Extract the [X, Y] coordinate from the center of the cell holding the provided text.  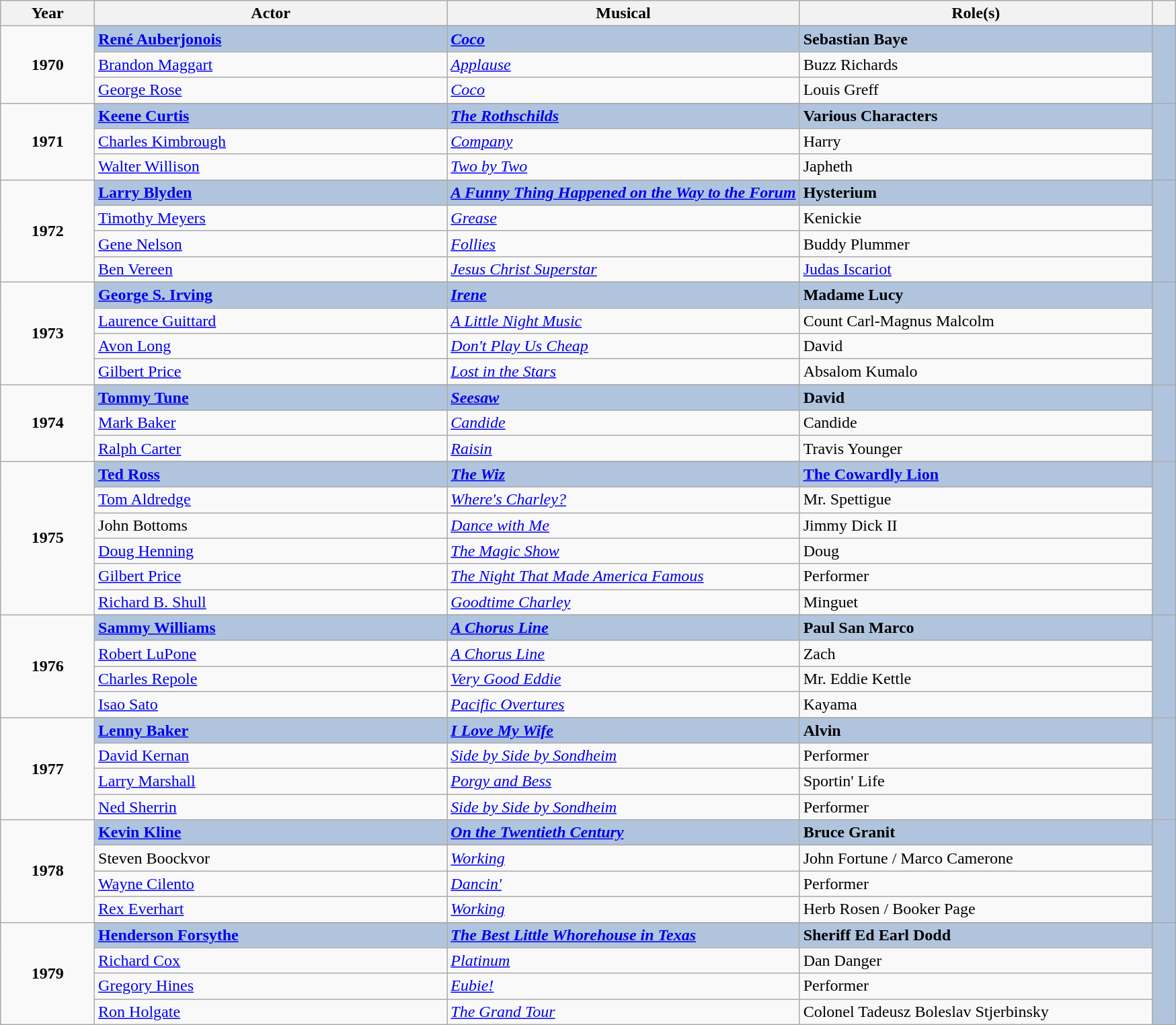
Mr. Eddie Kettle [976, 679]
Role(s) [976, 13]
A Little Night Music [623, 321]
Ted Ross [271, 474]
Absalom Kumalo [976, 372]
1974 [48, 423]
Minguet [976, 602]
1971 [48, 141]
Judas Iscariot [976, 269]
Doug [976, 551]
Applause [623, 65]
Sebastian Baye [976, 39]
Goodtime Charley [623, 602]
Gene Nelson [271, 243]
Tom Aldredge [271, 500]
Ron Holgate [271, 1012]
Lenny Baker [271, 730]
Buddy Plummer [976, 243]
Grease [623, 218]
The Wiz [623, 474]
Jesus Christ Superstar [623, 269]
Laurence Guittard [271, 321]
Eubie! [623, 986]
Follies [623, 243]
1973 [48, 333]
Louis Greff [976, 90]
Colonel Tadeusz Boleslav Stjerbinsky [976, 1012]
George S. Irving [271, 295]
Paul San Marco [976, 628]
Doug Henning [271, 551]
Where's Charley? [623, 500]
The Rothschilds [623, 116]
Platinum [623, 960]
Lost in the Stars [623, 372]
Wayne Cilento [271, 884]
Company [623, 141]
Count Carl-Magnus Malcolm [976, 321]
René Auberjonois [271, 39]
Year [48, 13]
Walter Willison [271, 167]
Keene Curtis [271, 116]
The Best Little Whorehouse in Texas [623, 935]
Gregory Hines [271, 986]
Raisin [623, 449]
1975 [48, 538]
Madame Lucy [976, 295]
Irene [623, 295]
Actor [271, 13]
Steven Boockvor [271, 858]
I Love My Wife [623, 730]
1977 [48, 768]
1979 [48, 973]
Musical [623, 13]
Rex Everhart [271, 909]
Richard Cox [271, 960]
Henderson Forsythe [271, 935]
George Rose [271, 90]
Seesaw [623, 397]
Porgy and Bess [623, 782]
Ben Vereen [271, 269]
A Funny Thing Happened on the Way to the Forum [623, 192]
1972 [48, 231]
Larry Marshall [271, 782]
Mark Baker [271, 423]
Robert LuPone [271, 653]
Ned Sherrin [271, 807]
Pacific Overtures [623, 704]
Kenickie [976, 218]
Alvin [976, 730]
Richard B. Shull [271, 602]
Kevin Kline [271, 833]
Isao Sato [271, 704]
Travis Younger [976, 449]
David Kernan [271, 756]
Ralph Carter [271, 449]
Bruce Granit [976, 833]
1978 [48, 871]
Mr. Spettigue [976, 500]
The Night That Made America Famous [623, 576]
Dancin' [623, 884]
Various Characters [976, 116]
1970 [48, 65]
Charles Kimbrough [271, 141]
The Magic Show [623, 551]
Brandon Maggart [271, 65]
Harry [976, 141]
Buzz Richards [976, 65]
Avon Long [271, 346]
Timothy Meyers [271, 218]
Very Good Eddie [623, 679]
The Cowardly Lion [976, 474]
Jimmy Dick II [976, 525]
The Grand Tour [623, 1012]
Two by Two [623, 167]
John Fortune / Marco Camerone [976, 858]
Japheth [976, 167]
Herb Rosen / Booker Page [976, 909]
Kayama [976, 704]
Hysterium [976, 192]
Sheriff Ed Earl Dodd [976, 935]
Zach [976, 653]
John Bottoms [271, 525]
Larry Blyden [271, 192]
Tommy Tune [271, 397]
On the Twentieth Century [623, 833]
1976 [48, 666]
Sammy Williams [271, 628]
Dan Danger [976, 960]
Don't Play Us Cheap [623, 346]
Charles Repole [271, 679]
Sportin' Life [976, 782]
Dance with Me [623, 525]
